Return the (x, y) coordinate for the center point of the cell that contains the specified text.  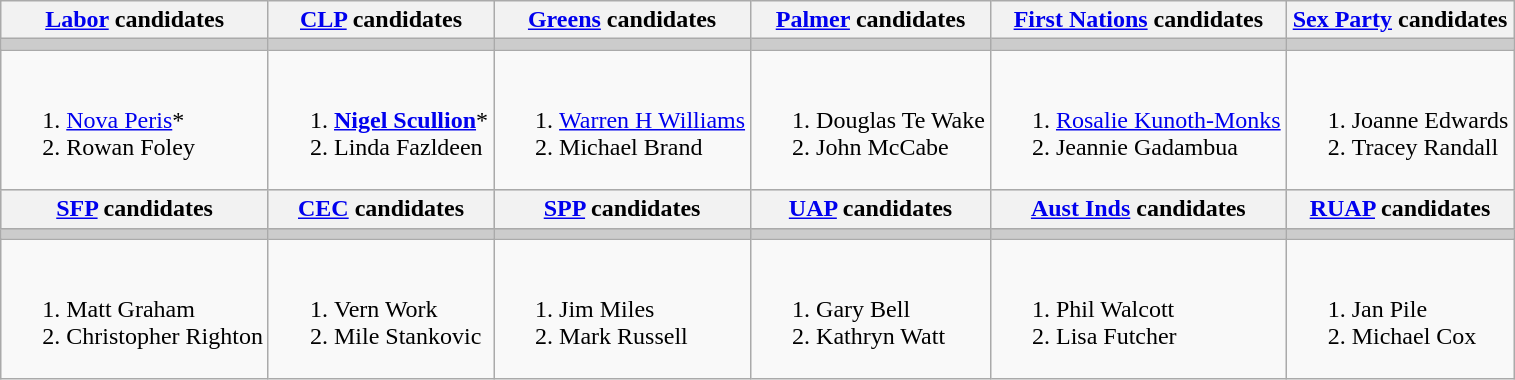
Jim MilesMark Russell (622, 309)
Aust Inds candidates (1138, 209)
CLP candidates (380, 20)
CEC candidates (380, 209)
Nova Peris*Rowan Foley (135, 120)
Jan PileMichael Cox (1400, 309)
Labor candidates (135, 20)
Greens candidates (622, 20)
Joanne EdwardsTracey Randall (1400, 120)
First Nations candidates (1138, 20)
Matt GrahamChristopher Righton (135, 309)
Douglas Te WakeJohn McCabe (871, 120)
Vern WorkMile Stankovic (380, 309)
SPP candidates (622, 209)
Phil WalcottLisa Futcher (1138, 309)
Rosalie Kunoth-MonksJeannie Gadambua (1138, 120)
Sex Party candidates (1400, 20)
Nigel Scullion*Linda Fazldeen (380, 120)
Palmer candidates (871, 20)
SFP candidates (135, 209)
UAP candidates (871, 209)
RUAP candidates (1400, 209)
Warren H WilliamsMichael Brand (622, 120)
Gary BellKathryn Watt (871, 309)
